Return the [X, Y] coordinate for the center point of the cell that contains the specified text.  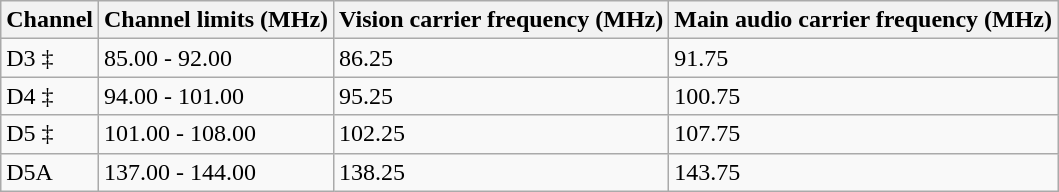
107.75 [864, 134]
100.75 [864, 96]
Channel [50, 20]
143.75 [864, 172]
95.25 [502, 96]
85.00 - 92.00 [216, 58]
D5 ‡ [50, 134]
Vision carrier frequency (MHz) [502, 20]
D5A [50, 172]
86.25 [502, 58]
101.00 - 108.00 [216, 134]
102.25 [502, 134]
D4 ‡ [50, 96]
Main audio carrier frequency (MHz) [864, 20]
94.00 - 101.00 [216, 96]
Channel limits (MHz) [216, 20]
138.25 [502, 172]
91.75 [864, 58]
137.00 - 144.00 [216, 172]
D3 ‡ [50, 58]
